Extract the [X, Y] coordinate from the center of the cell holding the provided text.  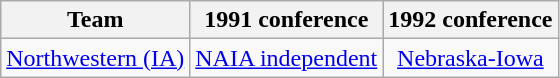
Team [96, 20]
NAIA independent [286, 58]
1992 conference [470, 20]
Nebraska-Iowa [470, 58]
Northwestern (IA) [96, 58]
1991 conference [286, 20]
